Locate the cell with the specified text and output its (X, Y) center coordinate. 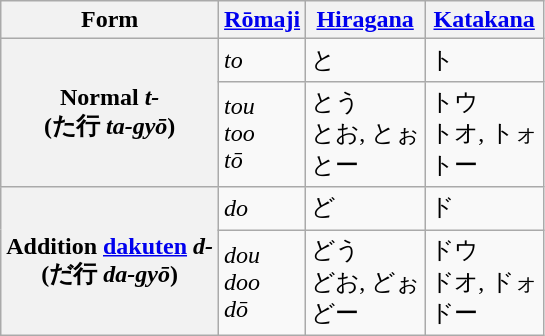
do (262, 208)
と (366, 60)
とうとお, とぉとー (366, 134)
ド (484, 208)
Form (110, 20)
ト (484, 60)
doudoodō (262, 283)
トウトオ, トォトー (484, 134)
どうどお, どぉどー (366, 283)
to (262, 60)
Rōmaji (262, 20)
ど (366, 208)
Addition dakuten d-(だ行 da-gyō) (110, 261)
Hiragana (366, 20)
Katakana (484, 20)
Normal t-(た行 ta-gyō) (110, 113)
toutootō (262, 134)
ドウ ドオ, ドォドー (484, 283)
